Return [X, Y] of the center of cell containing provided text 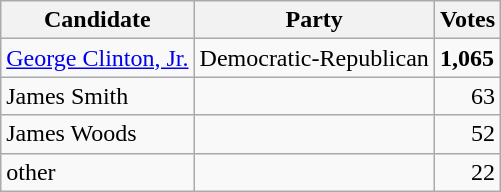
22 [467, 172]
52 [467, 134]
1,065 [467, 58]
George Clinton, Jr. [98, 58]
Democratic-Republican [314, 58]
other [98, 172]
Candidate [98, 20]
James Woods [98, 134]
63 [467, 96]
Votes [467, 20]
James Smith [98, 96]
Party [314, 20]
